Capture the cell that displays the provided text and extract its (x, y) central coordinate. 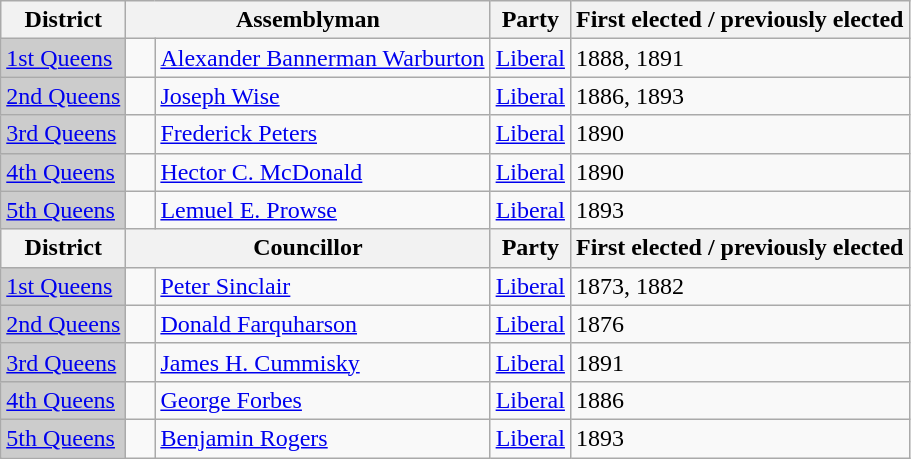
Lemuel E. Prowse (322, 210)
Joseph Wise (322, 96)
1886 (740, 400)
Councillor (308, 248)
George Forbes (322, 400)
Benjamin Rogers (322, 438)
Alexander Bannerman Warburton (322, 58)
Hector C. McDonald (322, 172)
Assemblyman (308, 20)
1888, 1891 (740, 58)
James H. Cummisky (322, 362)
1891 (740, 362)
Peter Sinclair (322, 286)
1876 (740, 324)
Frederick Peters (322, 134)
1886, 1893 (740, 96)
1873, 1882 (740, 286)
Donald Farquharson (322, 324)
